Detect which cell encompasses the target text, then output its (X, Y) center coordinate. 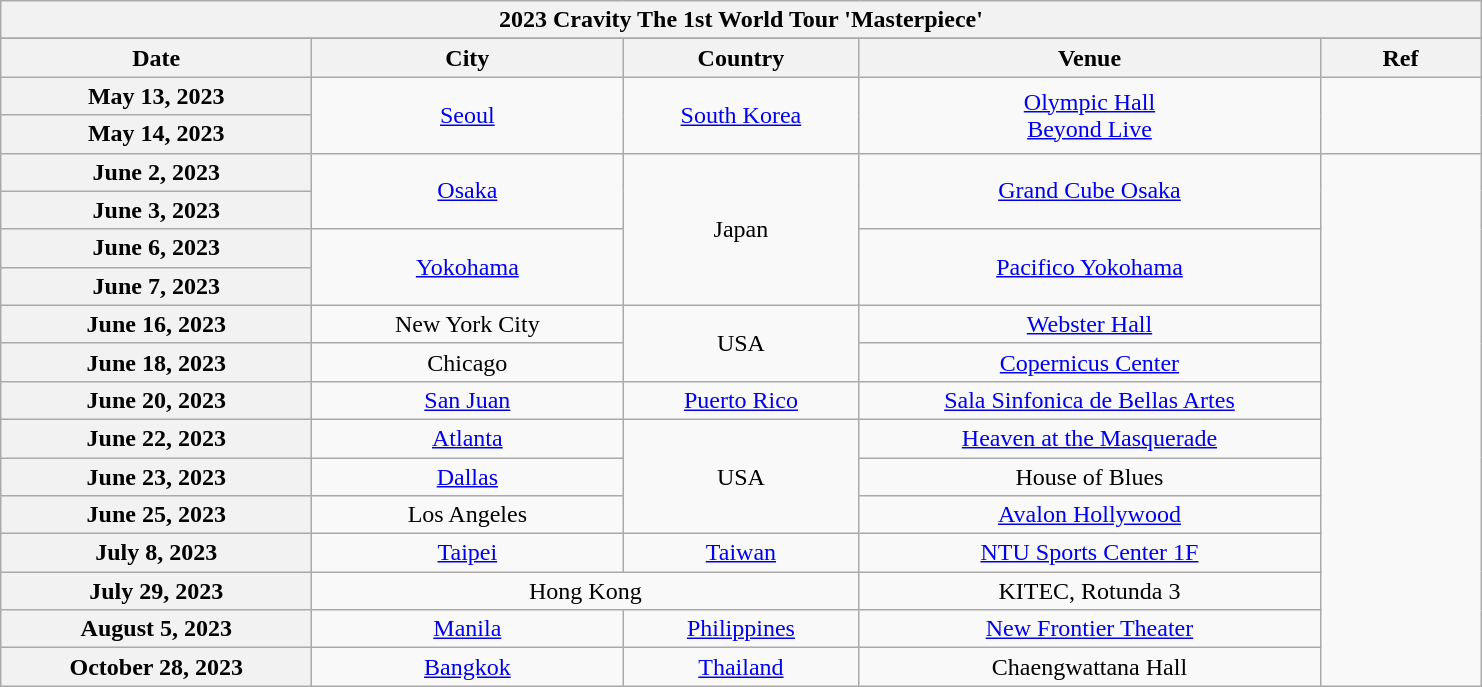
Seoul (468, 115)
June 7, 2023 (156, 286)
2023 Cravity The 1st World Tour 'Masterpiece' (741, 20)
Thailand (741, 667)
June 2, 2023 (156, 172)
New Frontier Theater (1090, 629)
NTU Sports Center 1F (1090, 553)
May 13, 2023 (156, 96)
Osaka (468, 191)
Sala Sinfonica de Bellas Artes (1090, 400)
Yokohama (468, 267)
June 22, 2023 (156, 438)
Taipei (468, 553)
October 28, 2023 (156, 667)
Country (741, 58)
Date (156, 58)
June 25, 2023 (156, 515)
May 14, 2023 (156, 134)
Hong Kong (586, 591)
San Juan (468, 400)
Los Angeles (468, 515)
Japan (741, 229)
June 3, 2023 (156, 210)
Bangkok (468, 667)
July 8, 2023 (156, 553)
City (468, 58)
Chaengwattana Hall (1090, 667)
Manila (468, 629)
Heaven at the Masquerade (1090, 438)
Philippines (741, 629)
South Korea (741, 115)
Avalon Hollywood (1090, 515)
July 29, 2023 (156, 591)
Atlanta (468, 438)
Venue (1090, 58)
Ref (1400, 58)
Dallas (468, 477)
Taiwan (741, 553)
House of Blues (1090, 477)
June 20, 2023 (156, 400)
June 23, 2023 (156, 477)
June 18, 2023 (156, 362)
Olympic HallBeyond Live (1090, 115)
Copernicus Center (1090, 362)
New York City (468, 324)
Webster Hall (1090, 324)
June 16, 2023 (156, 324)
Pacifico Yokohama (1090, 267)
Chicago (468, 362)
KITEC, Rotunda 3 (1090, 591)
Puerto Rico (741, 400)
August 5, 2023 (156, 629)
June 6, 2023 (156, 248)
Grand Cube Osaka (1090, 191)
